Return the (X, Y) coordinate for the center point of the cell that contains the specified text.  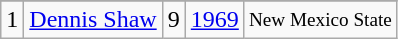
New Mexico State (320, 20)
1969 (214, 20)
1 (12, 20)
Dennis Shaw (93, 20)
9 (174, 20)
